From the cell containing the given text, extract its center point as [X, Y] coordinate. 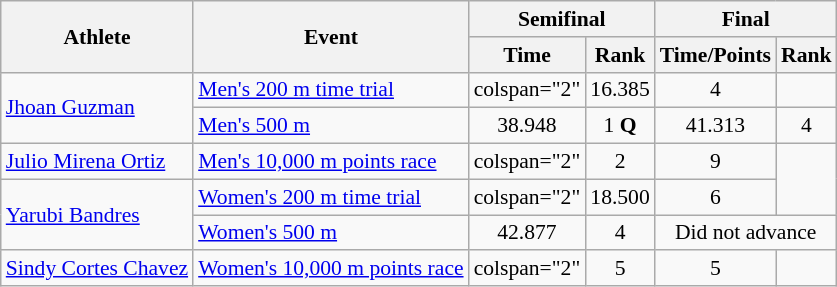
Jhoan Guzman [97, 108]
16.385 [620, 90]
Did not advance [746, 233]
Time [528, 55]
Sindy Cortes Chavez [97, 269]
18.500 [620, 197]
38.948 [528, 126]
9 [716, 162]
Men's 10,000 m points race [330, 162]
Men's 200 m time trial [330, 90]
1 Q [620, 126]
Women's 200 m time trial [330, 197]
2 [620, 162]
41.313 [716, 126]
Event [330, 36]
Semifinal [562, 19]
Time/Points [716, 55]
42.877 [528, 233]
6 [716, 197]
Athlete [97, 36]
Women's 500 m [330, 233]
Men's 500 m [330, 126]
Yarubi Bandres [97, 214]
Final [746, 19]
Julio Mirena Ortiz [97, 162]
Women's 10,000 m points race [330, 269]
